Capture the cell that displays the provided text and extract its [X, Y] central coordinate. 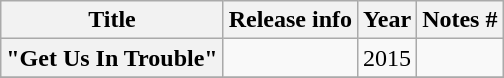
Notes # [460, 20]
Title [112, 20]
"Get Us In Trouble" [112, 58]
2015 [388, 58]
Release info [290, 20]
Year [388, 20]
